From the cell containing the given text, extract its center point as [X, Y] coordinate. 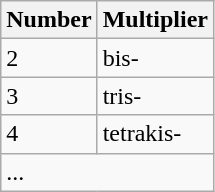
Number [49, 20]
bis- [155, 58]
Multiplier [155, 20]
4 [49, 134]
2 [49, 58]
... [108, 172]
tetrakis- [155, 134]
3 [49, 96]
tris- [155, 96]
